Output the [X, Y] coordinate of the center of the cell containing the given text.  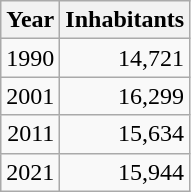
2021 [30, 172]
Inhabitants [125, 20]
15,634 [125, 134]
2011 [30, 134]
16,299 [125, 96]
15,944 [125, 172]
14,721 [125, 58]
1990 [30, 58]
Year [30, 20]
2001 [30, 96]
